For the text-containing cell, return its midpoint in [X, Y] coordinate format. 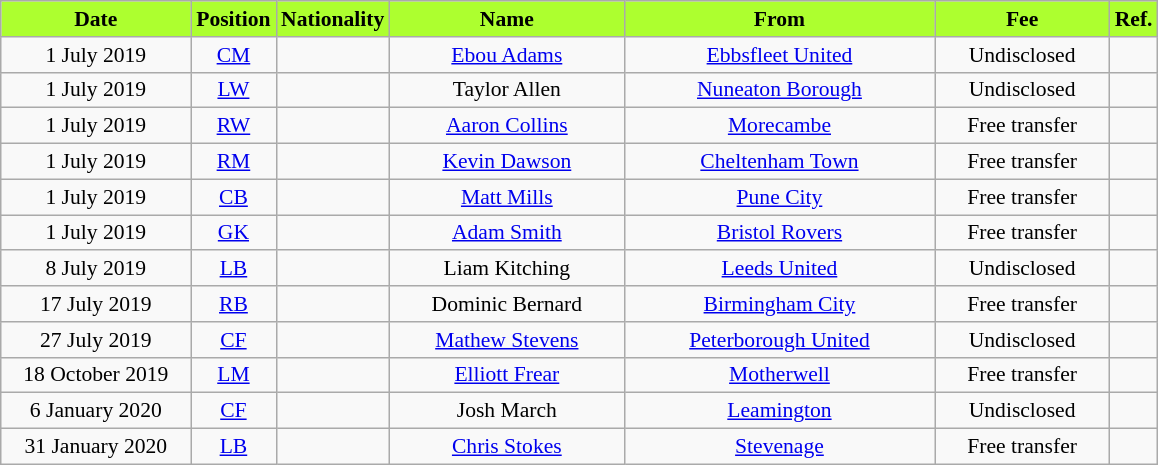
8 July 2019 [96, 269]
Nationality [332, 19]
Taylor Allen [506, 90]
Name [506, 19]
Leamington [779, 411]
Nuneaton Borough [779, 90]
Mathew Stevens [506, 340]
RM [234, 162]
31 January 2020 [96, 447]
GK [234, 233]
Ebbsfleet United [779, 55]
Stevenage [779, 447]
Motherwell [779, 375]
Leeds United [779, 269]
17 July 2019 [96, 304]
Morecambe [779, 126]
Birmingham City [779, 304]
Cheltenham Town [779, 162]
Pune City [779, 197]
Ebou Adams [506, 55]
LW [234, 90]
Fee [1022, 19]
Kevin Dawson [506, 162]
Matt Mills [506, 197]
Adam Smith [506, 233]
Elliott Frear [506, 375]
Date [96, 19]
CB [234, 197]
Josh March [506, 411]
RB [234, 304]
27 July 2019 [96, 340]
From [779, 19]
LM [234, 375]
Liam Kitching [506, 269]
Position [234, 19]
Ref. [1134, 19]
RW [234, 126]
Peterborough United [779, 340]
Dominic Bernard [506, 304]
Chris Stokes [506, 447]
CM [234, 55]
18 October 2019 [96, 375]
Bristol Rovers [779, 233]
6 January 2020 [96, 411]
Aaron Collins [506, 126]
